Identify which cell holds the provided text, then report its (x, y) central coordinate. 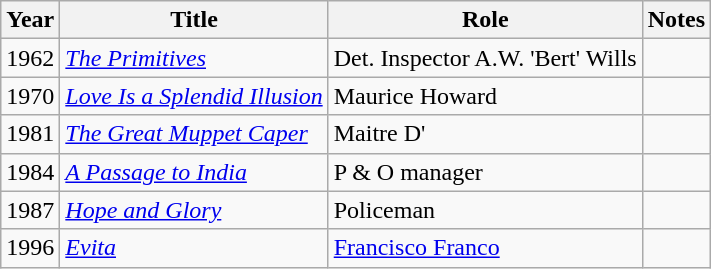
P & O manager (485, 172)
The Great Muppet Caper (194, 134)
1981 (30, 134)
Evita (194, 248)
Det. Inspector A.W. 'Bert' Wills (485, 58)
Notes (676, 20)
1970 (30, 96)
1962 (30, 58)
The Primitives (194, 58)
Hope and Glory (194, 210)
Role (485, 20)
A Passage to India (194, 172)
Title (194, 20)
Year (30, 20)
Love Is a Splendid Illusion (194, 96)
Francisco Franco (485, 248)
Policeman (485, 210)
Maurice Howard (485, 96)
1984 (30, 172)
1987 (30, 210)
1996 (30, 248)
Maitre D' (485, 134)
